Scan for the cell matching the given text and deliver its (X, Y) coordinate at center. 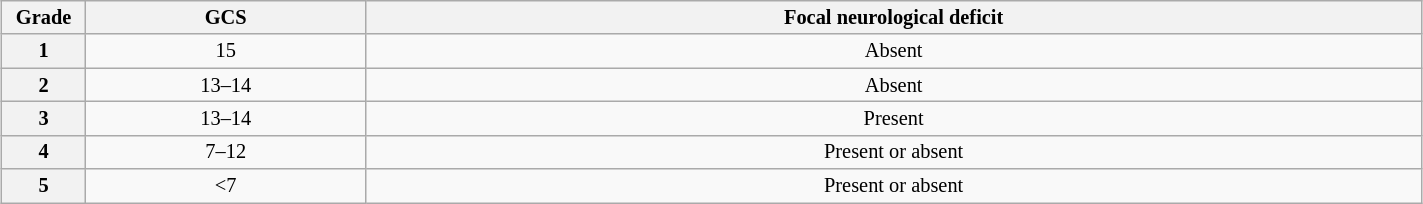
3 (44, 118)
Grade (44, 17)
Focal neurological deficit (894, 17)
4 (44, 152)
15 (226, 51)
1 (44, 51)
5 (44, 186)
<7 (226, 186)
2 (44, 85)
Present (894, 118)
7–12 (226, 152)
GCS (226, 17)
